Return (X, Y) of the center of cell containing provided text 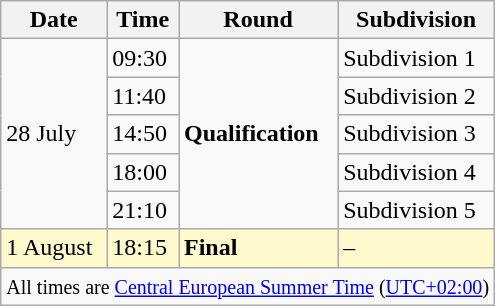
21:10 (143, 210)
Subdivision 3 (416, 134)
Final (258, 248)
Subdivision 2 (416, 96)
11:40 (143, 96)
– (416, 248)
09:30 (143, 58)
All times are Central European Summer Time (UTC+02:00) (248, 286)
1 August (54, 248)
Subdivision 5 (416, 210)
Time (143, 20)
18:15 (143, 248)
Date (54, 20)
Subdivision 4 (416, 172)
14:50 (143, 134)
Qualification (258, 134)
28 July (54, 134)
Subdivision (416, 20)
Round (258, 20)
18:00 (143, 172)
Subdivision 1 (416, 58)
